Pinpoint the cell where the given text exists, returning its [X, Y] midpoint coordinate. 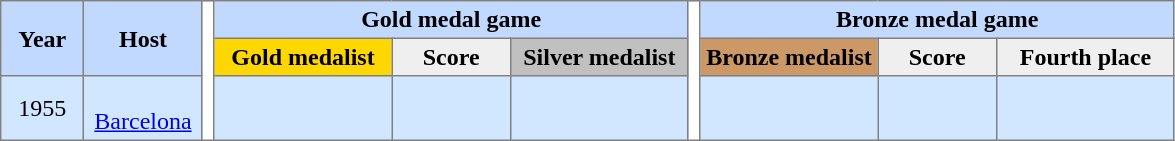
1955 [42, 108]
Year [42, 38]
Fourth place [1085, 57]
Silver medalist [599, 57]
Bronze medalist [789, 57]
Bronze medal game [937, 20]
Gold medalist [303, 57]
Host [144, 38]
Gold medal game [451, 20]
Barcelona [144, 108]
